Find where the given text appears and provide that cell's center as (x, y) coordinate. 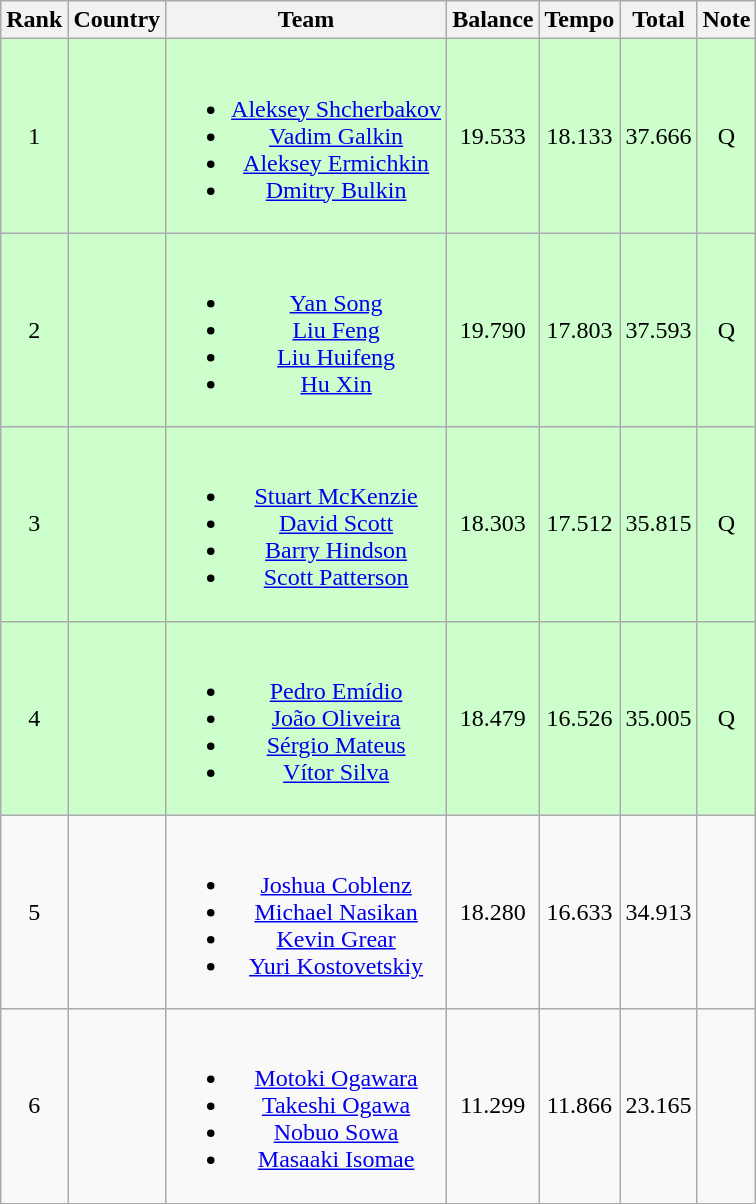
Yan SongLiu FengLiu HuifengHu Xin (306, 330)
Tempo (580, 20)
35.815 (658, 524)
34.913 (658, 912)
Team (306, 20)
Joshua CoblenzMichael NasikanKevin GrearYuri Kostovetskiy (306, 912)
Pedro EmídioJoão OliveiraSérgio MateusVítor Silva (306, 718)
18.303 (493, 524)
Stuart McKenzieDavid ScottBarry HindsonScott Patterson (306, 524)
Country (117, 20)
37.593 (658, 330)
16.526 (580, 718)
18.133 (580, 136)
19.533 (493, 136)
Total (658, 20)
18.479 (493, 718)
Balance (493, 20)
Rank (34, 20)
3 (34, 524)
1 (34, 136)
11.299 (493, 1106)
16.633 (580, 912)
35.005 (658, 718)
Motoki OgawaraTakeshi OgawaNobuo SowaMasaaki Isomae (306, 1106)
17.803 (580, 330)
2 (34, 330)
19.790 (493, 330)
18.280 (493, 912)
17.512 (580, 524)
Aleksey ShcherbakovVadim GalkinAleksey ErmichkinDmitry Bulkin (306, 136)
Note (726, 20)
5 (34, 912)
37.666 (658, 136)
11.866 (580, 1106)
4 (34, 718)
6 (34, 1106)
23.165 (658, 1106)
